Determine the [x, y] coordinate at the center of the cell enclosing the given text.  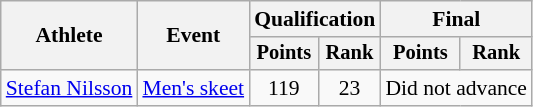
Stefan Nilsson [70, 88]
Men's skeet [193, 88]
Qualification [314, 19]
119 [284, 88]
Athlete [70, 36]
23 [349, 88]
Final [456, 19]
Event [193, 36]
Did not advance [456, 88]
